Determine the [X, Y] coordinate at the center of the cell enclosing the given text.  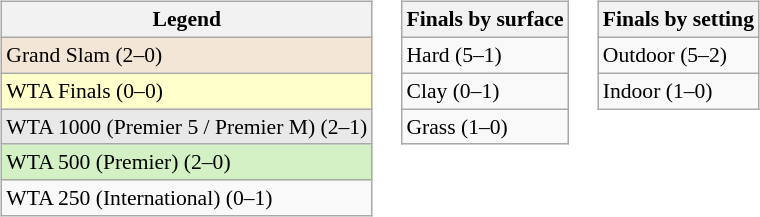
Finals by setting [678, 20]
WTA 1000 (Premier 5 / Premier M) (2–1) [186, 127]
WTA 250 (International) (0–1) [186, 198]
Hard (5–1) [484, 55]
WTA Finals (0–0) [186, 91]
Indoor (1–0) [678, 91]
Finals by surface [484, 20]
Grass (1–0) [484, 127]
WTA 500 (Premier) (2–0) [186, 162]
Legend [186, 20]
Outdoor (5–2) [678, 55]
Grand Slam (2–0) [186, 55]
Clay (0–1) [484, 91]
